Pinpoint the cell where the given text exists, returning its [x, y] midpoint coordinate. 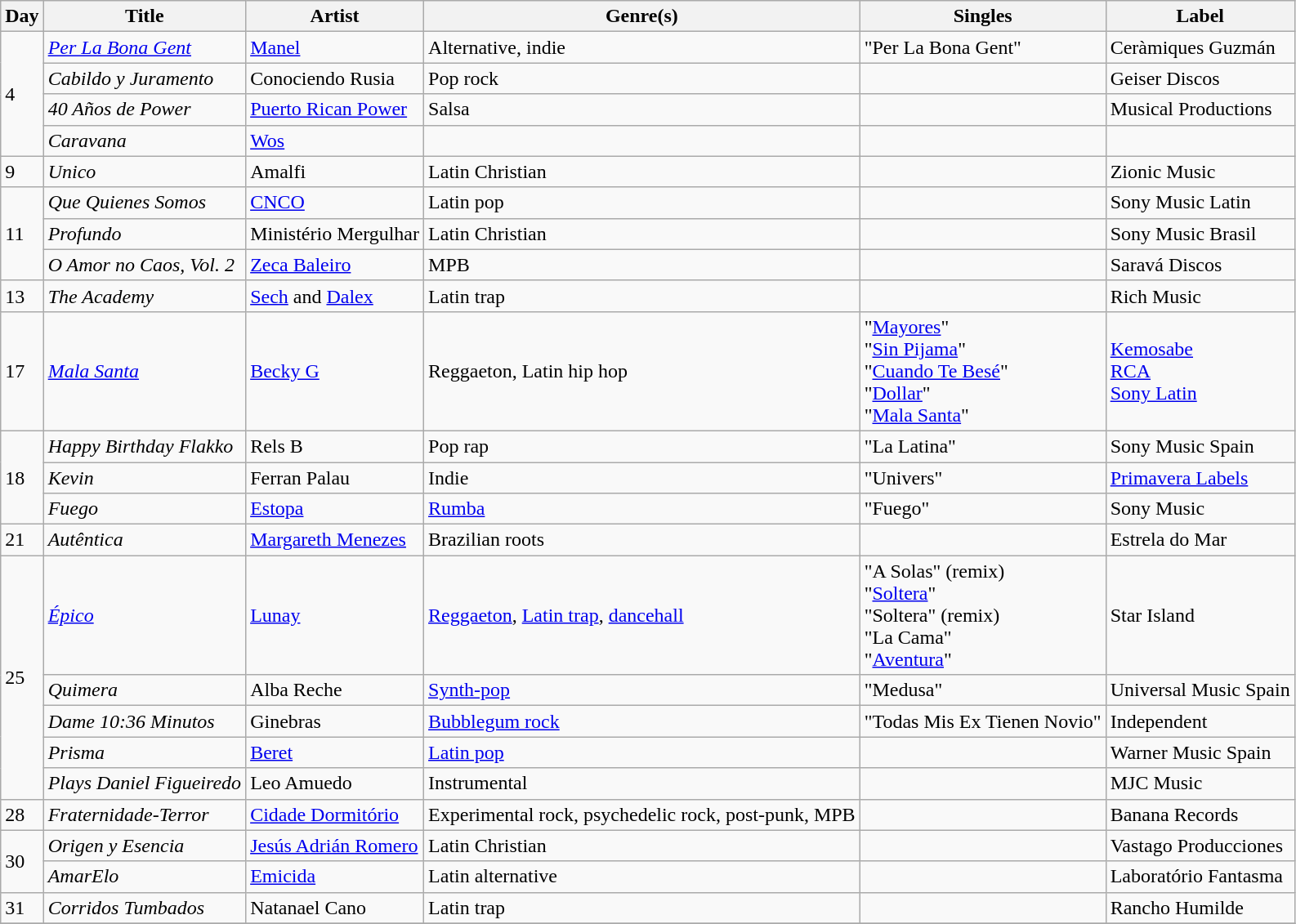
Laboratório Fantasma [1200, 877]
18 [22, 477]
Beret [335, 752]
30 [22, 861]
Ginebras [335, 721]
Ministério Mergulhar [335, 234]
Sony Music Spain [1200, 446]
"Medusa" [982, 690]
Brazilian roots [642, 540]
Zeca Baleiro [335, 265]
Origen y Esencia [144, 846]
25 [22, 677]
Que Quienes Somos [144, 203]
Pop rap [642, 446]
Jesús Adrián Romero [335, 846]
KemosabeRCASony Latin [1200, 371]
Sony Music Brasil [1200, 234]
"Mayores""Sin Pijama""Cuando Te Besé""Dollar""Mala Santa" [982, 371]
Label [1200, 16]
Becky G [335, 371]
Conociendo Rusia [335, 78]
Indie [642, 478]
Sech and Dalex [335, 296]
Title [144, 16]
Leo Amuedo [335, 783]
Per La Bona Gent [144, 47]
Pop rock [642, 78]
Prisma [144, 752]
Salsa [642, 109]
Sony Music Latin [1200, 203]
Cabildo y Juramento [144, 78]
"A Solas" (remix)"Soltera""Soltera" (remix)"La Cama""Aventura" [982, 615]
MJC Music [1200, 783]
AmarElo [144, 877]
Rumba [642, 509]
40 Años de Power [144, 109]
Warner Music Spain [1200, 752]
21 [22, 540]
4 [22, 94]
Saravá Discos [1200, 265]
Natanael Cano [335, 908]
17 [22, 371]
Reggaeton, Latin trap, dancehall [642, 615]
Vastago Producciones [1200, 846]
Mala Santa [144, 371]
Manel [335, 47]
Primavera Labels [1200, 478]
Cidade Dormitório [335, 815]
Geiser Discos [1200, 78]
Star Island [1200, 615]
Banana Records [1200, 815]
Rich Music [1200, 296]
Zionic Music [1200, 172]
Reggaeton, Latin hip hop [642, 371]
13 [22, 296]
"Todas Mis Ex Tienen Novio" [982, 721]
Dame 10:36 Minutos [144, 721]
Corridos Tumbados [144, 908]
O Amor no Caos, Vol. 2 [144, 265]
Autêntica [144, 540]
11 [22, 234]
Instrumental [642, 783]
Musical Productions [1200, 109]
Happy Birthday Flakko [144, 446]
Puerto Rican Power [335, 109]
Margareth Menezes [335, 540]
Sony Music [1200, 509]
Ferran Palau [335, 478]
Independent [1200, 721]
Fuego [144, 509]
Artist [335, 16]
Latin alternative [642, 877]
Synth-pop [642, 690]
The Academy [144, 296]
Ceràmiques Guzmán [1200, 47]
Universal Music Spain [1200, 690]
Lunay [335, 615]
Alternative, indie [642, 47]
28 [22, 815]
Kevin [144, 478]
"Fuego" [982, 509]
31 [22, 908]
"Per La Bona Gent" [982, 47]
Unico [144, 172]
Alba Reche [335, 690]
Estrela do Mar [1200, 540]
Singles [982, 16]
Fraternidade-Terror [144, 815]
Épico [144, 615]
9 [22, 172]
Caravana [144, 141]
Amalfi [335, 172]
Plays Daniel Figueiredo [144, 783]
Estopa [335, 509]
"La Latina" [982, 446]
MPB [642, 265]
Emicida [335, 877]
Rancho Humilde [1200, 908]
Profundo [144, 234]
Wos [335, 141]
Quimera [144, 690]
Genre(s) [642, 16]
Experimental rock, psychedelic rock, post-punk, MPB [642, 815]
"Univers" [982, 478]
CNCO [335, 203]
Day [22, 16]
Bubblegum rock [642, 721]
Rels B [335, 446]
